Return [X, Y] of the center of cell containing provided text 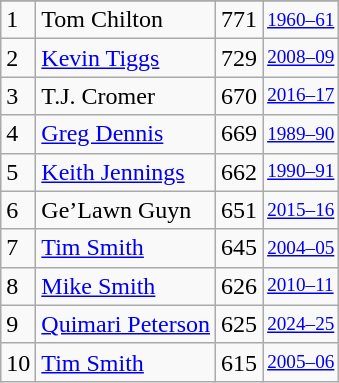
Tom Chilton [126, 20]
2015–16 [301, 210]
Mike Smith [126, 286]
10 [18, 362]
625 [240, 324]
2005–06 [301, 362]
2010–11 [301, 286]
670 [240, 96]
5 [18, 172]
2 [18, 58]
1990–91 [301, 172]
Ge’Lawn Guyn [126, 210]
2016–17 [301, 96]
3 [18, 96]
8 [18, 286]
1989–90 [301, 134]
626 [240, 286]
Keith Jennings [126, 172]
2004–05 [301, 248]
Greg Dennis [126, 134]
6 [18, 210]
651 [240, 210]
1 [18, 20]
7 [18, 248]
729 [240, 58]
615 [240, 362]
T.J. Cromer [126, 96]
9 [18, 324]
669 [240, 134]
Quimari Peterson [126, 324]
771 [240, 20]
Kevin Tiggs [126, 58]
1960–61 [301, 20]
2008–09 [301, 58]
662 [240, 172]
4 [18, 134]
645 [240, 248]
2024–25 [301, 324]
